Provide the [x, y] coordinate of the cell's center where the given text is located.  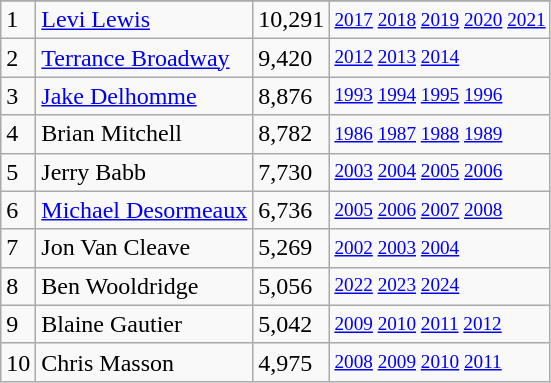
9,420 [292, 58]
2005 2006 2007 2008 [440, 210]
1986 1987 1988 1989 [440, 134]
5,042 [292, 324]
10,291 [292, 20]
6,736 [292, 210]
Blaine Gautier [144, 324]
Terrance Broadway [144, 58]
7,730 [292, 172]
6 [18, 210]
2002 2003 2004 [440, 248]
Jake Delhomme [144, 96]
1 [18, 20]
4 [18, 134]
8 [18, 286]
3 [18, 96]
2008 2009 2010 2011 [440, 362]
Chris Masson [144, 362]
9 [18, 324]
8,782 [292, 134]
Levi Lewis [144, 20]
Ben Wooldridge [144, 286]
10 [18, 362]
5,269 [292, 248]
5,056 [292, 286]
4,975 [292, 362]
Jerry Babb [144, 172]
1993 1994 1995 1996 [440, 96]
2009 2010 2011 2012 [440, 324]
Jon Van Cleave [144, 248]
2022 2023 2024 [440, 286]
8,876 [292, 96]
7 [18, 248]
2012 2013 2014 [440, 58]
2 [18, 58]
2003 2004 2005 2006 [440, 172]
5 [18, 172]
2017 2018 2019 2020 2021 [440, 20]
Brian Mitchell [144, 134]
Michael Desormeaux [144, 210]
